Capture the cell that displays the provided text and extract its (x, y) central coordinate. 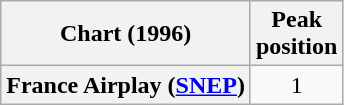
Chart (1996) (126, 34)
Peakposition (296, 34)
France Airplay (SNEP) (126, 85)
1 (296, 85)
